Search for the cell housing the specified text and yield its [x, y] center coordinate. 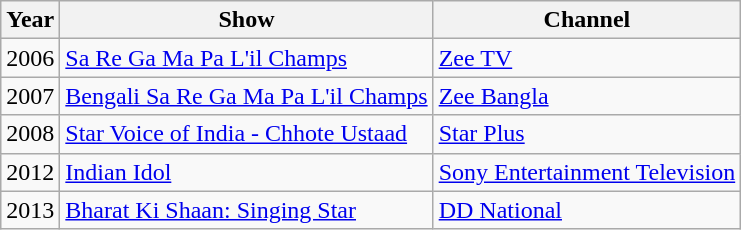
Bengali Sa Re Ga Ma Pa L'il Champs [246, 96]
Year [30, 20]
Star Voice of India - Chhote Ustaad [246, 134]
Indian Idol [246, 172]
Zee TV [587, 58]
Star Plus [587, 134]
Sony Entertainment Television [587, 172]
Sa Re Ga Ma Pa L'il Champs [246, 58]
Show [246, 20]
DD National [587, 210]
2008 [30, 134]
Channel [587, 20]
2013 [30, 210]
Bharat Ki Shaan: Singing Star [246, 210]
2007 [30, 96]
Zee Bangla [587, 96]
2006 [30, 58]
2012 [30, 172]
